Capture the cell that displays the provided text and extract its (X, Y) central coordinate. 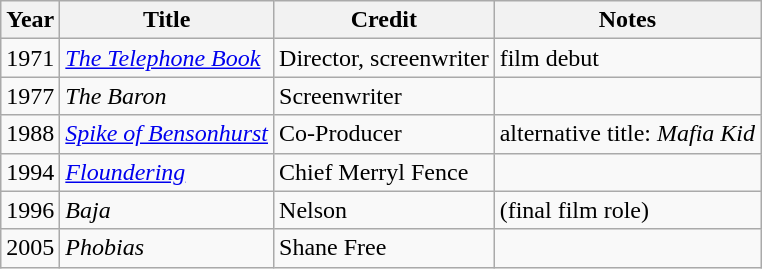
Credit (384, 20)
1971 (30, 58)
Baja (167, 210)
Director, screenwriter (384, 58)
The Baron (167, 96)
Year (30, 20)
2005 (30, 248)
alternative title: Mafia Kid (627, 134)
1994 (30, 172)
Screenwriter (384, 96)
Title (167, 20)
1996 (30, 210)
Spike of Bensonhurst (167, 134)
Floundering (167, 172)
Nelson (384, 210)
(final film role) (627, 210)
Chief Merryl Fence (384, 172)
film debut (627, 58)
The Telephone Book (167, 58)
Notes (627, 20)
1977 (30, 96)
Phobias (167, 248)
1988 (30, 134)
Shane Free (384, 248)
Co-Producer (384, 134)
